Detect which cell encompasses the target text, then output its [x, y] center coordinate. 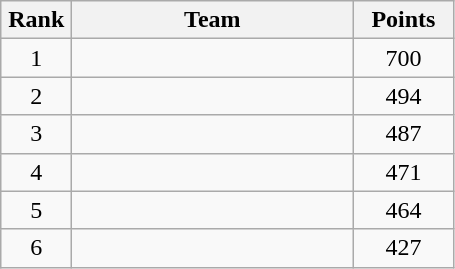
5 [36, 210]
6 [36, 248]
1 [36, 58]
4 [36, 172]
3 [36, 134]
2 [36, 96]
487 [404, 134]
700 [404, 58]
427 [404, 248]
Points [404, 20]
464 [404, 210]
494 [404, 96]
471 [404, 172]
Rank [36, 20]
Team [212, 20]
